Return (x, y) of the center of cell containing provided text 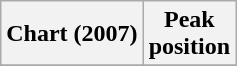
Peakposition (189, 34)
Chart (2007) (72, 34)
